From the cell containing the given text, extract its center point as [x, y] coordinate. 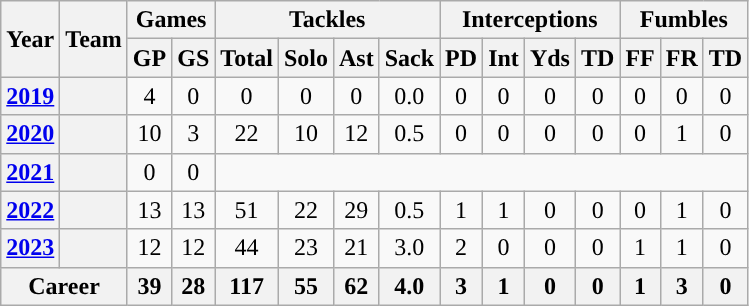
Tackles [328, 20]
2020 [30, 134]
Yds [550, 58]
PD [462, 58]
Solo [306, 58]
2019 [30, 96]
Year [30, 39]
2023 [30, 248]
29 [356, 210]
Fumbles [684, 20]
0.0 [409, 96]
3.0 [409, 248]
Ast [356, 58]
Career [64, 286]
51 [247, 210]
Games [170, 20]
39 [149, 286]
4.0 [409, 286]
2021 [30, 172]
62 [356, 286]
21 [356, 248]
Sack [409, 58]
Team [94, 39]
FF [640, 58]
44 [247, 248]
Int [504, 58]
55 [306, 286]
GP [149, 58]
2022 [30, 210]
117 [247, 286]
GS [194, 58]
FR [682, 58]
Total [247, 58]
2 [462, 248]
4 [149, 96]
Interceptions [530, 20]
28 [194, 286]
23 [306, 248]
